For the text-containing cell, return its midpoint in (x, y) coordinate format. 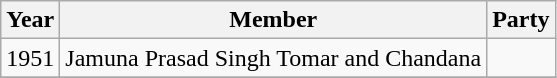
Member (274, 20)
1951 (30, 58)
Year (30, 20)
Party (521, 20)
Jamuna Prasad Singh Tomar and Chandana (274, 58)
